Return the (x, y) coordinate for the center point of the cell that contains the specified text.  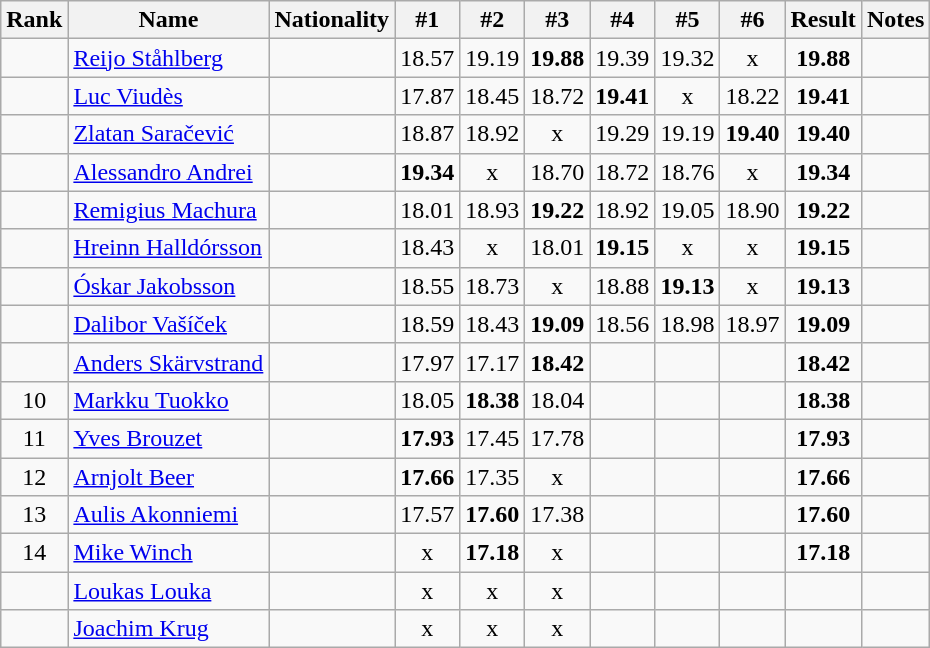
19.39 (622, 58)
19.05 (688, 210)
17.38 (558, 515)
18.05 (428, 400)
Result (823, 20)
19.29 (622, 134)
Dalibor Vašíček (168, 324)
Anders Skärvstrand (168, 362)
Hreinn Halldórsson (168, 248)
#1 (428, 20)
17.17 (492, 362)
18.98 (688, 324)
Remigius Machura (168, 210)
18.73 (492, 286)
17.57 (428, 515)
17.87 (428, 96)
18.59 (428, 324)
Joachim Krug (168, 629)
10 (34, 400)
18.93 (492, 210)
17.97 (428, 362)
17.78 (558, 438)
Mike Winch (168, 553)
Aulis Akonniemi (168, 515)
18.76 (688, 172)
12 (34, 477)
Markku Tuokko (168, 400)
Name (168, 20)
#6 (752, 20)
Nationality (332, 20)
Notes (895, 20)
14 (34, 553)
#3 (558, 20)
18.56 (622, 324)
17.35 (492, 477)
#2 (492, 20)
Zlatan Saračević (168, 134)
11 (34, 438)
Loukas Louka (168, 591)
18.04 (558, 400)
#5 (688, 20)
Luc Viudès (168, 96)
18.57 (428, 58)
19.32 (688, 58)
13 (34, 515)
18.22 (752, 96)
#4 (622, 20)
18.88 (622, 286)
Arnjolt Beer (168, 477)
18.55 (428, 286)
Alessandro Andrei (168, 172)
18.90 (752, 210)
17.45 (492, 438)
18.97 (752, 324)
18.45 (492, 96)
Yves Brouzet (168, 438)
Rank (34, 20)
18.87 (428, 134)
18.70 (558, 172)
Reijo Ståhlberg (168, 58)
Óskar Jakobsson (168, 286)
